From the cell containing the given text, extract its center point as (x, y) coordinate. 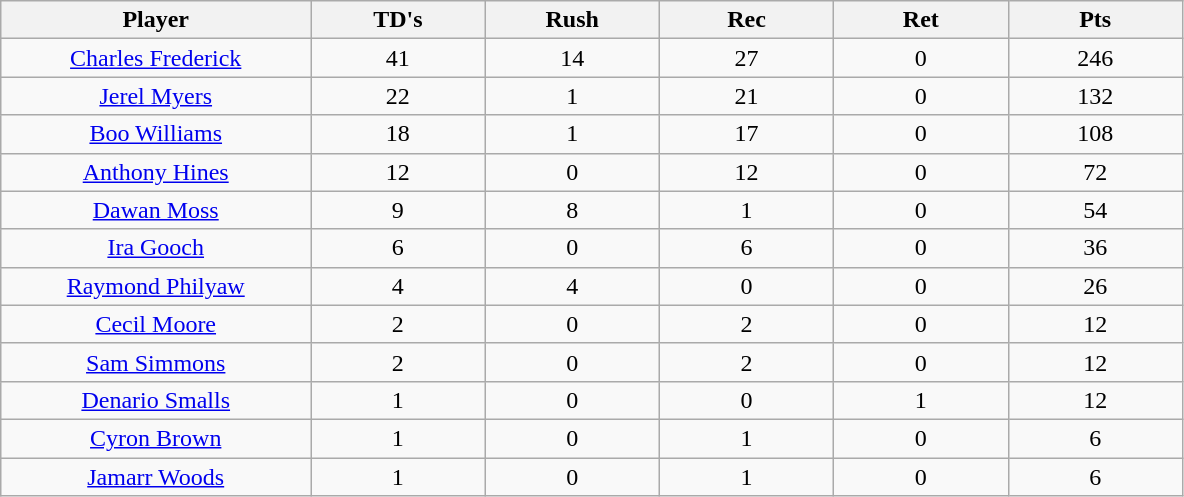
41 (398, 58)
72 (1095, 172)
246 (1095, 58)
Jerel Myers (156, 96)
54 (1095, 210)
21 (746, 96)
22 (398, 96)
Denario Smalls (156, 400)
27 (746, 58)
36 (1095, 248)
9 (398, 210)
TD's (398, 20)
Pts (1095, 20)
18 (398, 134)
14 (572, 58)
Cyron Brown (156, 438)
Rush (572, 20)
Player (156, 20)
Dawan Moss (156, 210)
Jamarr Woods (156, 477)
108 (1095, 134)
Ret (921, 20)
Sam Simmons (156, 362)
Anthony Hines (156, 172)
26 (1095, 286)
Boo Williams (156, 134)
Raymond Philyaw (156, 286)
8 (572, 210)
132 (1095, 96)
Cecil Moore (156, 324)
Rec (746, 20)
Charles Frederick (156, 58)
Ira Gooch (156, 248)
17 (746, 134)
